Scan for the cell matching the given text and deliver its [x, y] coordinate at center. 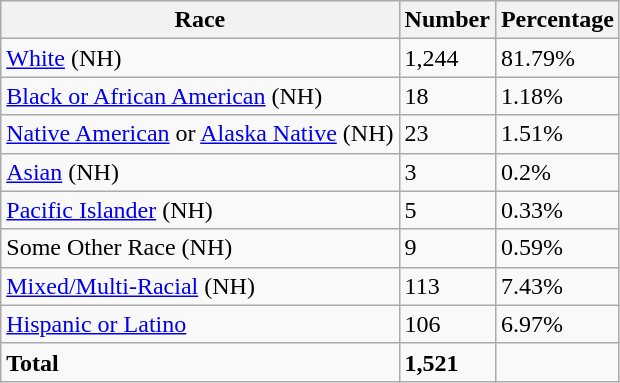
1,521 [447, 362]
1.18% [557, 96]
106 [447, 324]
1.51% [557, 134]
0.2% [557, 172]
Percentage [557, 20]
White (NH) [200, 58]
18 [447, 96]
Mixed/Multi-Racial (NH) [200, 286]
113 [447, 286]
0.59% [557, 248]
5 [447, 210]
0.33% [557, 210]
Some Other Race (NH) [200, 248]
6.97% [557, 324]
Hispanic or Latino [200, 324]
81.79% [557, 58]
Pacific Islander (NH) [200, 210]
Total [200, 362]
Asian (NH) [200, 172]
Race [200, 20]
3 [447, 172]
Number [447, 20]
Native American or Alaska Native (NH) [200, 134]
1,244 [447, 58]
Black or African American (NH) [200, 96]
7.43% [557, 286]
9 [447, 248]
23 [447, 134]
